Provide the (x, y) coordinate of the cell's center where the given text is located.  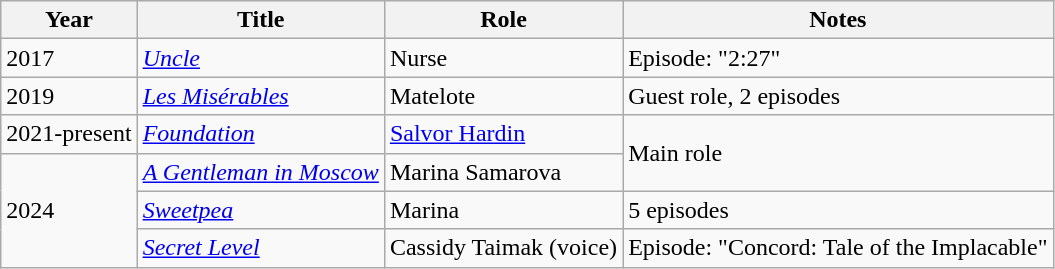
Title (260, 20)
Uncle (260, 58)
Cassidy Taimak (voice) (503, 248)
Episode: "Concord: Tale of the Implacable" (838, 248)
5 episodes (838, 210)
A Gentleman in Moscow (260, 172)
Marina (503, 210)
Notes (838, 20)
2021-present (69, 134)
2024 (69, 210)
Nurse (503, 58)
Marina Samarova (503, 172)
2019 (69, 96)
Salvor Hardin (503, 134)
Episode: "2:27" (838, 58)
Les Misérables (260, 96)
Role (503, 20)
Sweetpea (260, 210)
Main role (838, 153)
Matelote (503, 96)
Guest role, 2 episodes (838, 96)
Year (69, 20)
Foundation (260, 134)
2017 (69, 58)
Secret Level (260, 248)
